Return the (X, Y) coordinate for the center point of the cell that contains the specified text.  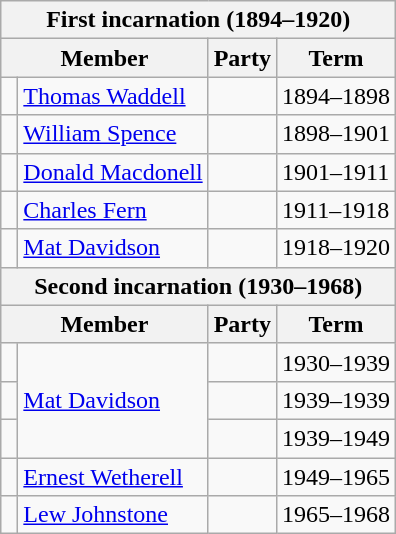
Donald Macdonell (113, 172)
1930–1939 (336, 362)
Ernest Wetherell (113, 477)
1898–1901 (336, 134)
1901–1911 (336, 172)
1911–1918 (336, 210)
1894–1898 (336, 96)
Thomas Waddell (113, 96)
1949–1965 (336, 477)
William Spence (113, 134)
1918–1920 (336, 248)
Second incarnation (1930–1968) (198, 286)
1939–1939 (336, 400)
Lew Johnstone (113, 515)
Charles Fern (113, 210)
1965–1968 (336, 515)
1939–1949 (336, 438)
First incarnation (1894–1920) (198, 20)
